Capture the cell that displays the provided text and extract its (x, y) central coordinate. 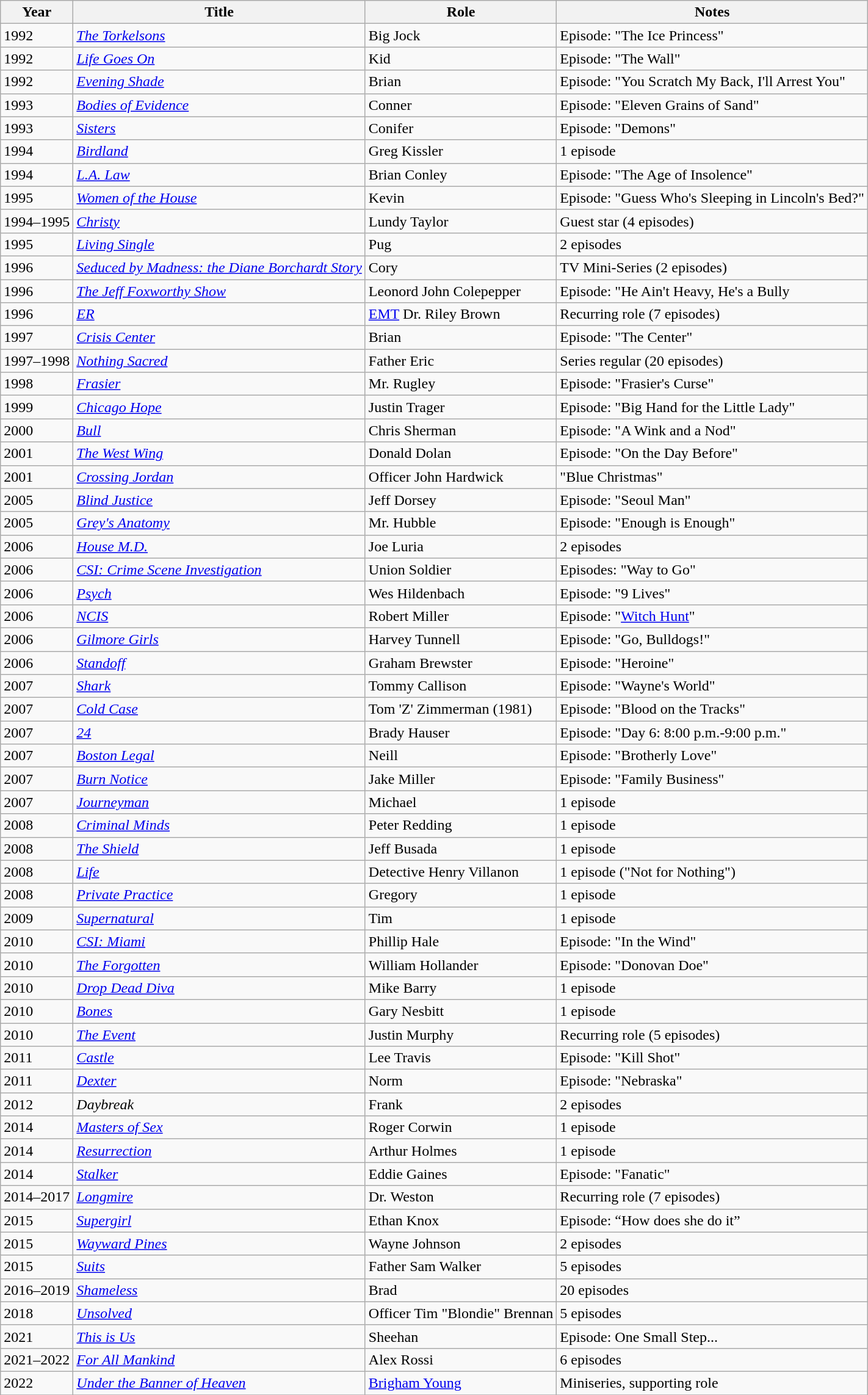
1994–1995 (37, 221)
Seduced by Madness: the Diane Borchardt Story (219, 267)
Boston Legal (219, 756)
Episode: "Day 6: 8:00 p.m.-9:00 p.m." (712, 733)
Episode: "Go, Bulldogs!" (712, 639)
Under the Banner of Heaven (219, 1383)
Private Practice (219, 895)
Gregory (461, 895)
Crossing Jordan (219, 477)
Officer Tim "Blondie" Brennan (461, 1313)
Daybreak (219, 1104)
The Forgotten (219, 965)
2012 (37, 1104)
Episode: "Big Hand for the Little Lady" (712, 407)
Episode: "In the Wind" (712, 941)
Episode: "The Ice Princess" (712, 35)
Bodies of Evidence (219, 105)
Episode: “How does she do it” (712, 1220)
Ethan Knox (461, 1220)
Episode: "The Center" (712, 338)
Suits (219, 1267)
Episode: "Brotherly Love" (712, 756)
Conifer (461, 128)
Crisis Center (219, 338)
Episode: "Fanatic" (712, 1174)
Sheehan (461, 1336)
Episode: "Seoul Man" (712, 500)
The West Wing (219, 454)
Episode: "The Wall" (712, 59)
Evening Shade (219, 82)
William Hollander (461, 965)
Episode: "Demons" (712, 128)
L.A. Law (219, 175)
Episode: "Family Business" (712, 779)
Dr. Weston (461, 1197)
2018 (37, 1313)
Episode: "You Scratch My Back, I'll Arrest You" (712, 82)
Burn Notice (219, 779)
Bones (219, 1011)
EMT Dr. Riley Brown (461, 314)
Episode: "Enough is Enough" (712, 523)
Peter Redding (461, 825)
Bull (219, 430)
Episode: "Eleven Grains of Sand" (712, 105)
Lundy Taylor (461, 221)
Leonord John Colepepper (461, 291)
Episode: "Guess Who's Sleeping in Lincoln's Bed?" (712, 198)
Greg Kissler (461, 151)
Wayne Johnson (461, 1244)
Masters of Sex (219, 1128)
Mr. Hubble (461, 523)
Episode: "Kill Shot" (712, 1058)
20 episodes (712, 1290)
"Blue Christmas" (712, 477)
Robert Miller (461, 616)
Lee Travis (461, 1058)
Mr. Rugley (461, 384)
Guest star (4 episodes) (712, 221)
Donald Dolan (461, 454)
Episode: "Wayne's World" (712, 686)
Episode: "Blood on the Tracks" (712, 709)
The Torkelsons (219, 35)
Notes (712, 12)
Journeyman (219, 802)
Role (461, 12)
CSI: Miami (219, 941)
Episode: "Nebraska" (712, 1081)
6 episodes (712, 1360)
Brian Conley (461, 175)
Jeff Dorsey (461, 500)
Alex Rossi (461, 1360)
This is Us (219, 1336)
Nothing Sacred (219, 361)
Year (37, 12)
Phillip Hale (461, 941)
Kevin (461, 198)
Standoff (219, 662)
2014–2017 (37, 1197)
Officer John Hardwick (461, 477)
Chicago Hope (219, 407)
Blind Justice (219, 500)
Dexter (219, 1081)
1997 (37, 338)
Psych (219, 593)
1 episode ("Not for Nothing") (712, 872)
Unsolved (219, 1313)
Birdland (219, 151)
Justin Murphy (461, 1035)
Episodes: "Way to Go" (712, 570)
Justin Trager (461, 407)
1997–1998 (37, 361)
Roger Corwin (461, 1128)
Brad (461, 1290)
Conner (461, 105)
Title (219, 12)
TV Mini-Series (2 episodes) (712, 267)
2022 (37, 1383)
Norm (461, 1081)
24 (219, 733)
1999 (37, 407)
Resurrection (219, 1151)
The Event (219, 1035)
2021 (37, 1336)
Father Sam Walker (461, 1267)
Frasier (219, 384)
Arthur Holmes (461, 1151)
Sisters (219, 128)
1998 (37, 384)
Episode: "Frasier's Curse" (712, 384)
The Shield (219, 849)
Graham Brewster (461, 662)
Gilmore Girls (219, 639)
Father Eric (461, 361)
Episode: "9 Lives" (712, 593)
Harvey Tunnell (461, 639)
Life (219, 872)
Detective Henry Villanon (461, 872)
Neill (461, 756)
Wes Hildenbach (461, 593)
Michael (461, 802)
Episode: "Witch Hunt" (712, 616)
Mike Barry (461, 988)
Stalker (219, 1174)
Big Jock (461, 35)
Joe Luria (461, 546)
2000 (37, 430)
Recurring role (5 episodes) (712, 1035)
Criminal Minds (219, 825)
Frank (461, 1104)
Episode: "Heroine" (712, 662)
Tommy Callison (461, 686)
2009 (37, 918)
Women of the House (219, 198)
Union Soldier (461, 570)
Kid (461, 59)
Tom 'Z' Zimmerman (1981) (461, 709)
Supernatural (219, 918)
Supergirl (219, 1220)
Tim (461, 918)
Jake Miller (461, 779)
CSI: Crime Scene Investigation (219, 570)
Shark (219, 686)
Episode: "On the Day Before" (712, 454)
Episode: "The Age of Insolence" (712, 175)
Episode: One Small Step... (712, 1336)
Series regular (20 episodes) (712, 361)
Chris Sherman (461, 430)
Wayward Pines (219, 1244)
Episode: "A Wink and a Nod" (712, 430)
Brady Hauser (461, 733)
NCIS (219, 616)
2021–2022 (37, 1360)
2016–2019 (37, 1290)
The Jeff Foxworthy Show (219, 291)
Eddie Gaines (461, 1174)
Living Single (219, 244)
Shameless (219, 1290)
Longmire (219, 1197)
Drop Dead Diva (219, 988)
Life Goes On (219, 59)
Cold Case (219, 709)
Castle (219, 1058)
Jeff Busada (461, 849)
For All Mankind (219, 1360)
Episode: "Donovan Doe" (712, 965)
Pug (461, 244)
Miniseries, supporting role (712, 1383)
Episode: "He Ain't Heavy, He's a Bully (712, 291)
ER (219, 314)
Gary Nesbitt (461, 1011)
Grey's Anatomy (219, 523)
Cory (461, 267)
House M.D. (219, 546)
Christy (219, 221)
Brigham Young (461, 1383)
